Provide the (X, Y) coordinate of the cell's center where the given text is located.  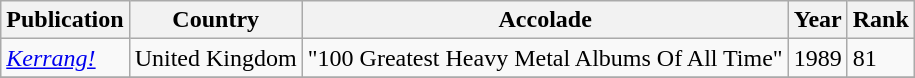
Rank (880, 20)
Accolade (545, 20)
United Kingdom (216, 58)
Publication (65, 20)
81 (880, 58)
"100 Greatest Heavy Metal Albums Of All Time" (545, 58)
Country (216, 20)
1989 (818, 58)
Kerrang! (65, 58)
Year (818, 20)
